Capture the cell that displays the provided text and extract its [X, Y] central coordinate. 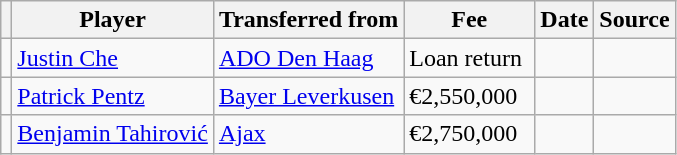
Source [634, 20]
Benjamin Tahirović [113, 134]
Justin Che [113, 58]
ADO Den Haag [308, 58]
Transferred from [308, 20]
Bayer Leverkusen [308, 96]
Player [113, 20]
Date [564, 20]
€2,550,000 [470, 96]
€2,750,000 [470, 134]
Ajax [308, 134]
Loan return [470, 58]
Fee [470, 20]
Patrick Pentz [113, 96]
